Identify which cell holds the provided text, then report its (X, Y) central coordinate. 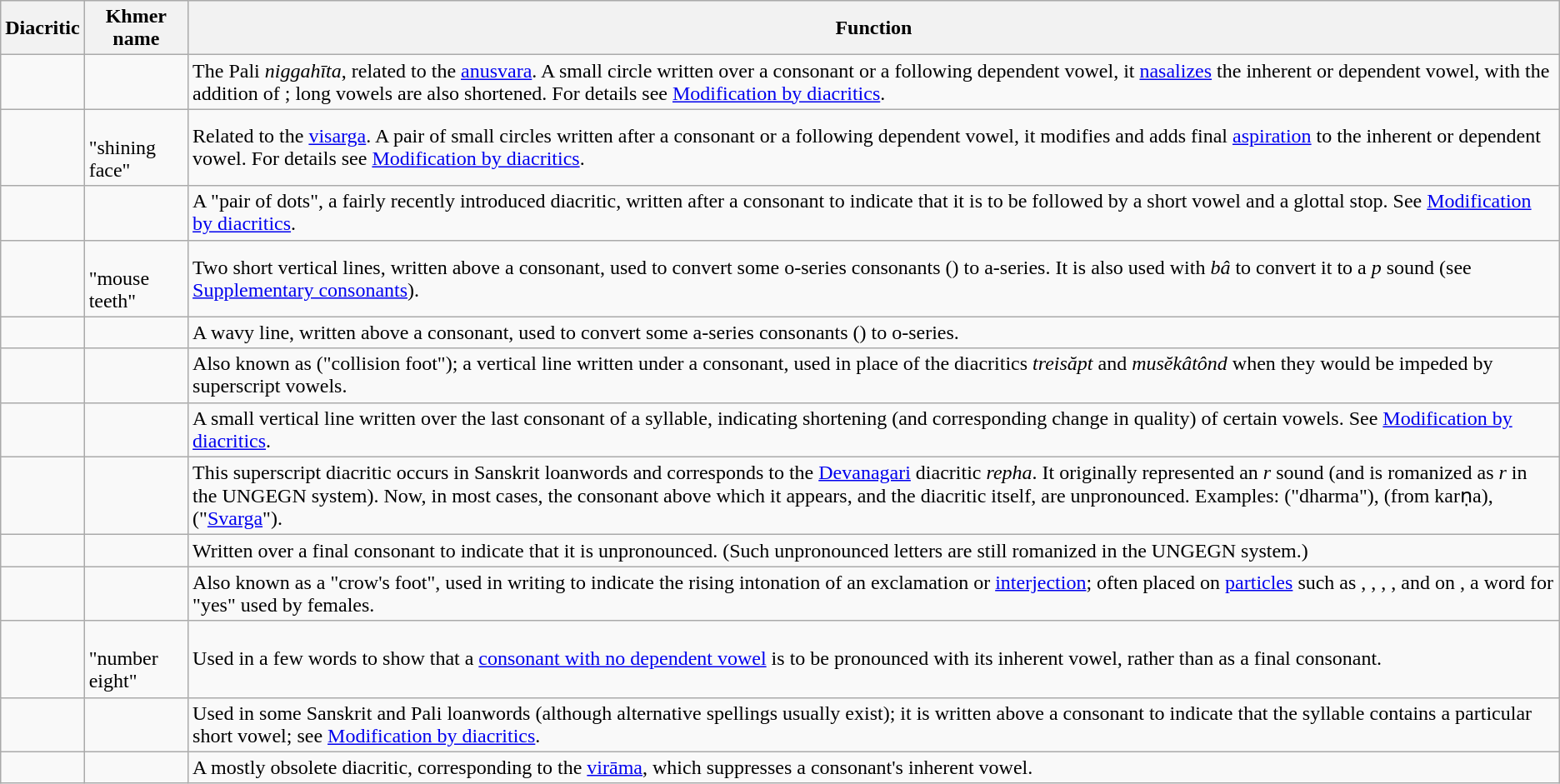
Used in a few words to show that a consonant with no dependent vowel is to be pronounced with its inherent vowel, rather than as a final consonant. (874, 659)
Function (874, 28)
A mostly obsolete diacritic, corresponding to the virāma, which suppresses a consonant's inherent vowel. (874, 767)
"mouse teeth" (136, 278)
Written over a final consonant to indicate that it is unpronounced. (Such unpronounced letters are still romanized in the UNGEGN system.) (874, 551)
Khmer name (136, 28)
Diacritic (42, 28)
"shining face" (136, 147)
A wavy line, written above a consonant, used to convert some a-series consonants () to o-series. (874, 332)
"number eight" (136, 659)
